Extract the (X, Y) coordinate from the center of the cell holding the provided text.  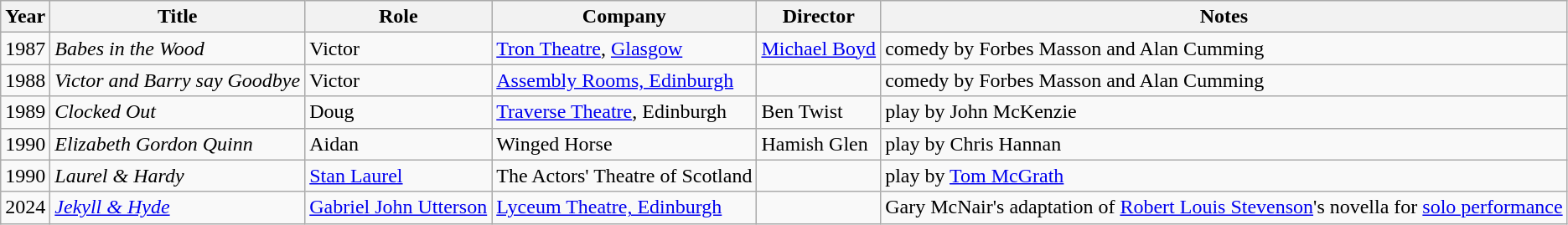
Director (819, 17)
1989 (25, 112)
Notes (1224, 17)
Role (399, 17)
Jekyll & Hyde (178, 207)
Stan Laurel (399, 176)
Year (25, 17)
Babes in the Wood (178, 49)
Assembly Rooms, Edinburgh (624, 80)
1988 (25, 80)
Clocked Out (178, 112)
Company (624, 17)
Ben Twist (819, 112)
Hamish Glen (819, 144)
Aidan (399, 144)
play by John McKenzie (1224, 112)
Laurel & Hardy (178, 176)
Elizabeth Gordon Quinn (178, 144)
Michael Boyd (819, 49)
Title (178, 17)
Lyceum Theatre, Edinburgh (624, 207)
play by Chris Hannan (1224, 144)
1987 (25, 49)
The Actors' Theatre of Scotland (624, 176)
2024 (25, 207)
Tron Theatre, Glasgow (624, 49)
Doug (399, 112)
Gary McNair's adaptation of Robert Louis Stevenson's novella for solo performance (1224, 207)
Gabriel John Utterson (399, 207)
play by Tom McGrath (1224, 176)
Winged Horse (624, 144)
Traverse Theatre, Edinburgh (624, 112)
Victor and Barry say Goodbye (178, 80)
